Return the [x, y] coordinate for the center point of the cell that contains the specified text.  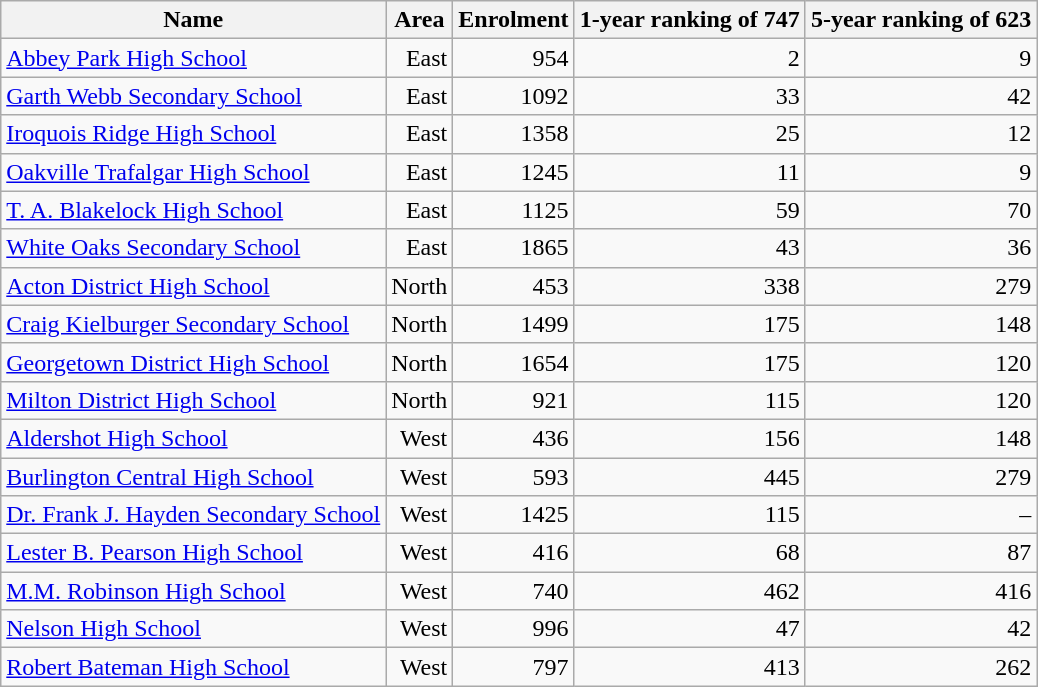
436 [514, 438]
Iroquois Ridge High School [194, 134]
445 [690, 477]
593 [514, 477]
1865 [514, 248]
11 [690, 172]
1-year ranking of 747 [690, 20]
Enrolment [514, 20]
Aldershot High School [194, 438]
Garth Webb Secondary School [194, 96]
Robert Bateman High School [194, 667]
954 [514, 58]
59 [690, 210]
Craig Kielburger Secondary School [194, 324]
1425 [514, 515]
36 [920, 248]
797 [514, 667]
996 [514, 629]
M.M. Robinson High School [194, 591]
Georgetown District High School [194, 362]
453 [514, 286]
Abbey Park High School [194, 58]
43 [690, 248]
White Oaks Secondary School [194, 248]
921 [514, 400]
33 [690, 96]
1245 [514, 172]
Nelson High School [194, 629]
1654 [514, 362]
Burlington Central High School [194, 477]
68 [690, 553]
Name [194, 20]
1358 [514, 134]
Acton District High School [194, 286]
262 [920, 667]
1125 [514, 210]
Area [420, 20]
740 [514, 591]
462 [690, 591]
Dr. Frank J. Hayden Secondary School [194, 515]
87 [920, 553]
25 [690, 134]
156 [690, 438]
1092 [514, 96]
Oakville Trafalgar High School [194, 172]
– [920, 515]
413 [690, 667]
12 [920, 134]
338 [690, 286]
47 [690, 629]
Milton District High School [194, 400]
Lester B. Pearson High School [194, 553]
70 [920, 210]
2 [690, 58]
T. A. Blakelock High School [194, 210]
1499 [514, 324]
5-year ranking of 623 [920, 20]
